Scan for the cell matching the given text and deliver its (X, Y) coordinate at center. 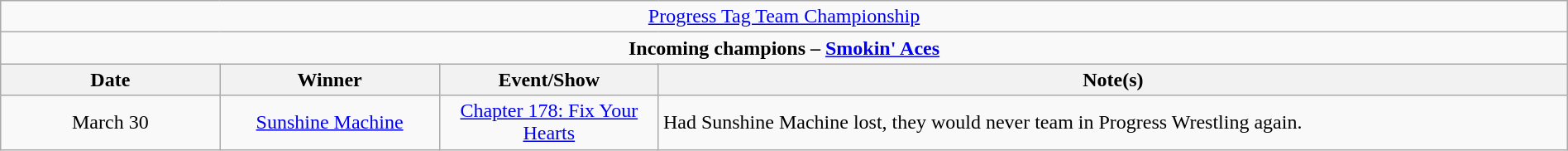
Date (111, 80)
Progress Tag Team Championship (784, 17)
March 30 (111, 123)
Had Sunshine Machine lost, they would never team in Progress Wrestling again. (1113, 123)
Chapter 178: Fix Your Hearts (549, 123)
Sunshine Machine (329, 123)
Event/Show (549, 80)
Incoming champions – Smokin' Aces (784, 48)
Note(s) (1113, 80)
Winner (329, 80)
